From the cell containing the given text, extract its center point as [x, y] coordinate. 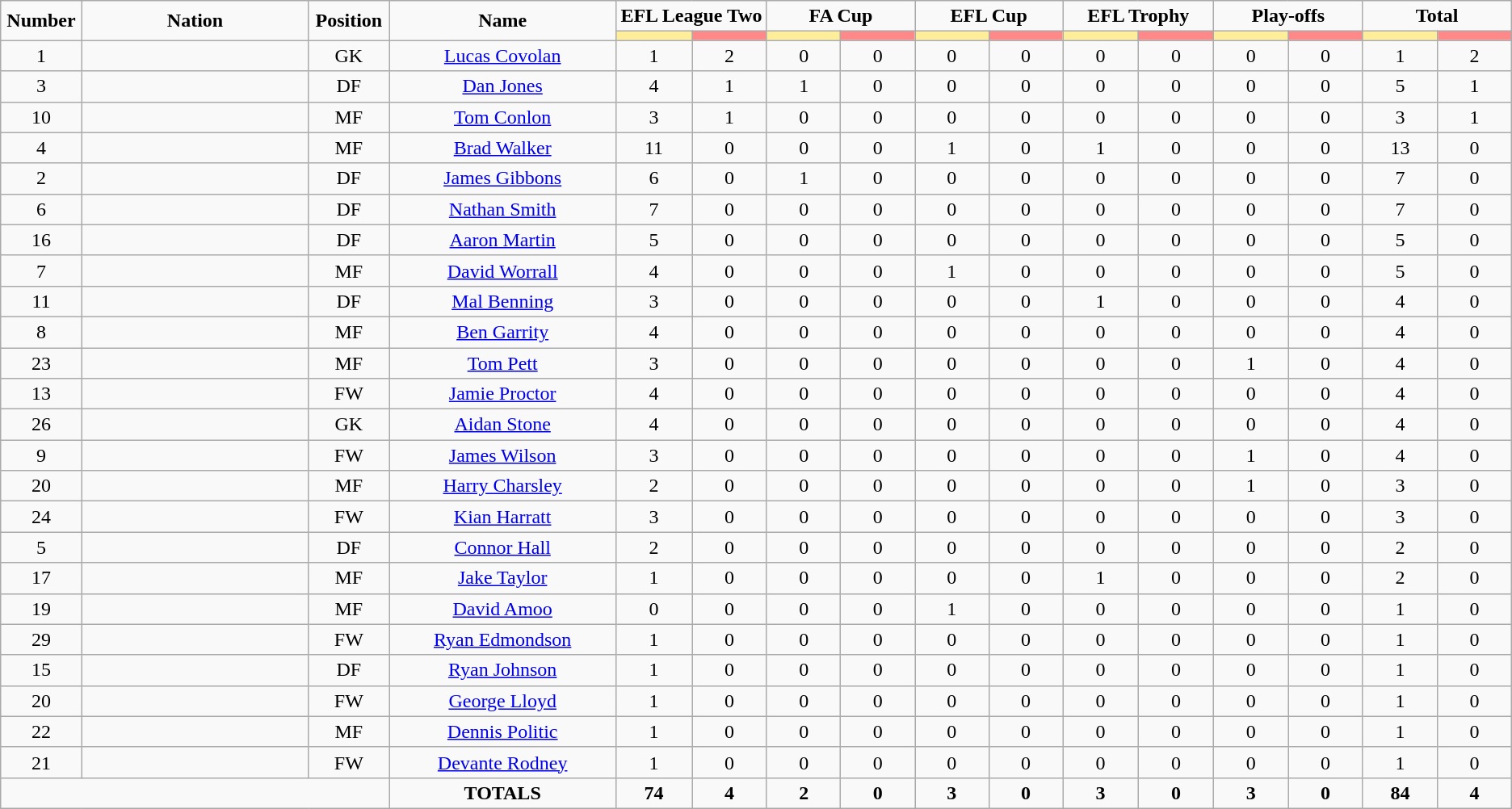
Tom Conlon [502, 117]
Harry Charsley [502, 486]
Devante Rodney [502, 762]
Jamie Proctor [502, 394]
Ryan Johnson [502, 670]
84 [1401, 793]
EFL Cup [989, 16]
Play-offs [1288, 16]
EFL Trophy [1139, 16]
9 [41, 455]
24 [41, 517]
10 [41, 117]
Total [1437, 16]
16 [41, 240]
Lucas Covolan [502, 56]
Aidan Stone [502, 425]
Ben Garrity [502, 332]
17 [41, 578]
EFL League Two [691, 16]
James Gibbons [502, 178]
David Amoo [502, 609]
21 [41, 762]
29 [41, 639]
Position [349, 21]
15 [41, 670]
FA Cup [840, 16]
TOTALS [502, 793]
Number [41, 21]
Name [502, 21]
8 [41, 332]
26 [41, 425]
Aaron Martin [502, 240]
Jake Taylor [502, 578]
James Wilson [502, 455]
23 [41, 363]
Nation [195, 21]
Brad Walker [502, 148]
Dennis Politic [502, 731]
Nathan Smith [502, 209]
19 [41, 609]
Tom Pett [502, 363]
Connor Hall [502, 547]
Dan Jones [502, 86]
David Worrall [502, 270]
Kian Harratt [502, 517]
Mal Benning [502, 301]
74 [653, 793]
Ryan Edmondson [502, 639]
George Lloyd [502, 701]
22 [41, 731]
